Detect which cell encompasses the target text, then output its (X, Y) center coordinate. 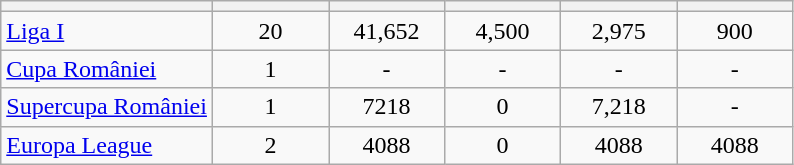
7218 (386, 107)
20 (270, 31)
4,500 (503, 31)
Supercupa României (107, 107)
Liga I (107, 31)
2,975 (619, 31)
900 (735, 31)
7,218 (619, 107)
2 (270, 145)
Europa League (107, 145)
41,652 (386, 31)
Cupa României (107, 69)
